Identify which cell holds the provided text, then report its (X, Y) central coordinate. 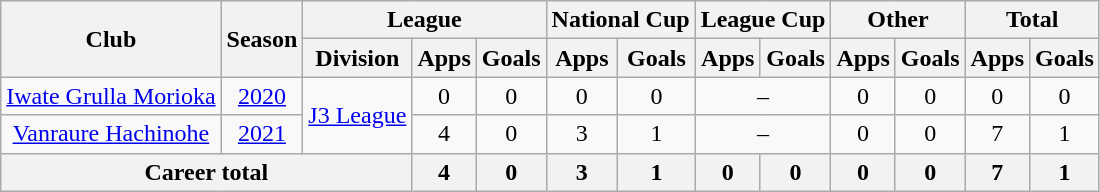
Iwate Grulla Morioka (111, 96)
Division (358, 58)
Career total (206, 172)
National Cup (620, 20)
Total (1032, 20)
Vanraure Hachinohe (111, 134)
2020 (262, 96)
Season (262, 39)
Club (111, 39)
Other (898, 20)
2021 (262, 134)
League Cup (763, 20)
J3 League (358, 115)
League (424, 20)
